Capture the cell that displays the provided text and extract its (X, Y) central coordinate. 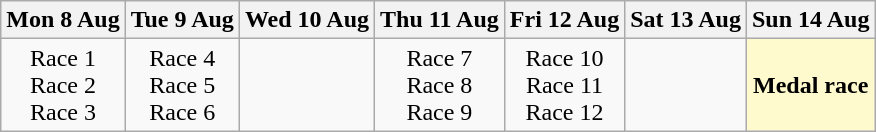
Tue 9 Aug (182, 20)
Thu 11 Aug (440, 20)
Medal race (810, 85)
Fri 12 Aug (564, 20)
Race 4Race 5Race 6 (182, 85)
Sun 14 Aug (810, 20)
Race 7Race 8Race 9 (440, 85)
Mon 8 Aug (63, 20)
Wed 10 Aug (306, 20)
Sat 13 Aug (686, 20)
Race 1Race 2Race 3 (63, 85)
Race 10Race 11Race 12 (564, 85)
